Scan for the cell matching the given text and deliver its (x, y) coordinate at center. 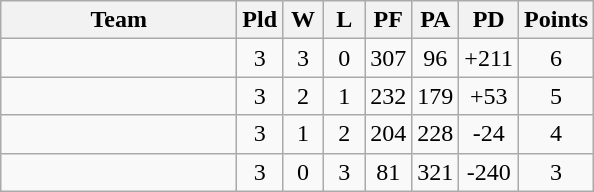
PF (388, 20)
+211 (489, 58)
PA (436, 20)
81 (388, 172)
232 (388, 96)
L (344, 20)
-24 (489, 134)
Points (556, 20)
228 (436, 134)
-240 (489, 172)
6 (556, 58)
179 (436, 96)
W (304, 20)
307 (388, 58)
4 (556, 134)
Pld (260, 20)
321 (436, 172)
204 (388, 134)
+53 (489, 96)
PD (489, 20)
5 (556, 96)
96 (436, 58)
Team (119, 20)
